Provide the [x, y] coordinate of the cell's center where the given text is located.  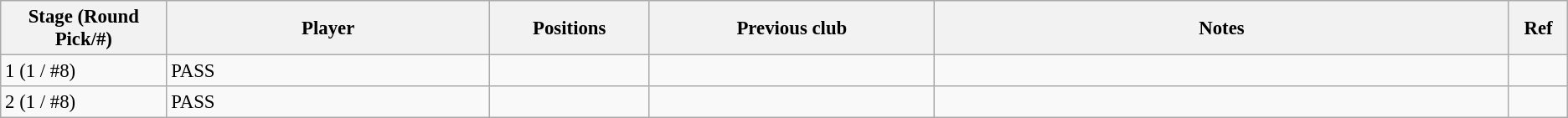
Stage (Round Pick/#) [84, 28]
Positions [570, 28]
2 (1 / #8) [84, 102]
Player [328, 28]
Ref [1538, 28]
Previous club [792, 28]
Notes [1222, 28]
1 (1 / #8) [84, 71]
